Capture the cell that displays the provided text and extract its (x, y) central coordinate. 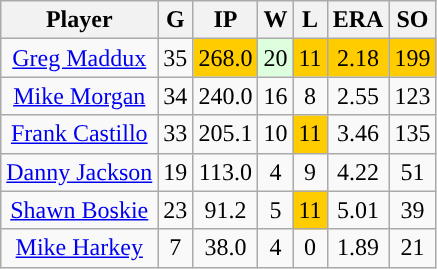
33 (176, 134)
Frank Castillo (80, 134)
9 (310, 172)
2.55 (358, 96)
Mike Harkey (80, 248)
240.0 (226, 96)
19 (176, 172)
ERA (358, 20)
1.89 (358, 248)
0 (310, 248)
91.2 (226, 210)
Mike Morgan (80, 96)
39 (412, 210)
8 (310, 96)
7 (176, 248)
20 (276, 58)
Danny Jackson (80, 172)
L (310, 20)
135 (412, 134)
51 (412, 172)
5.01 (358, 210)
113.0 (226, 172)
5 (276, 210)
23 (176, 210)
10 (276, 134)
3.46 (358, 134)
Shawn Boskie (80, 210)
Player (80, 20)
34 (176, 96)
199 (412, 58)
2.18 (358, 58)
W (276, 20)
G (176, 20)
205.1 (226, 134)
16 (276, 96)
38.0 (226, 248)
268.0 (226, 58)
123 (412, 96)
21 (412, 248)
35 (176, 58)
SO (412, 20)
4.22 (358, 172)
IP (226, 20)
Greg Maddux (80, 58)
